From the cell containing the given text, extract its center point as [x, y] coordinate. 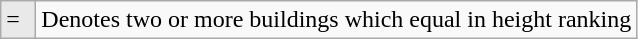
Denotes two or more buildings which equal in height ranking [336, 20]
= [18, 20]
